Return the (x, y) coordinate for the center point of the cell that contains the specified text.  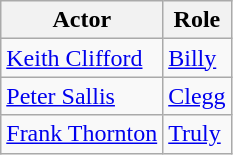
Peter Sallis (82, 96)
Billy (197, 58)
Keith Clifford (82, 58)
Actor (82, 20)
Clegg (197, 96)
Role (197, 20)
Frank Thornton (82, 134)
Truly (197, 134)
